Return [x, y] of the center of cell containing provided text 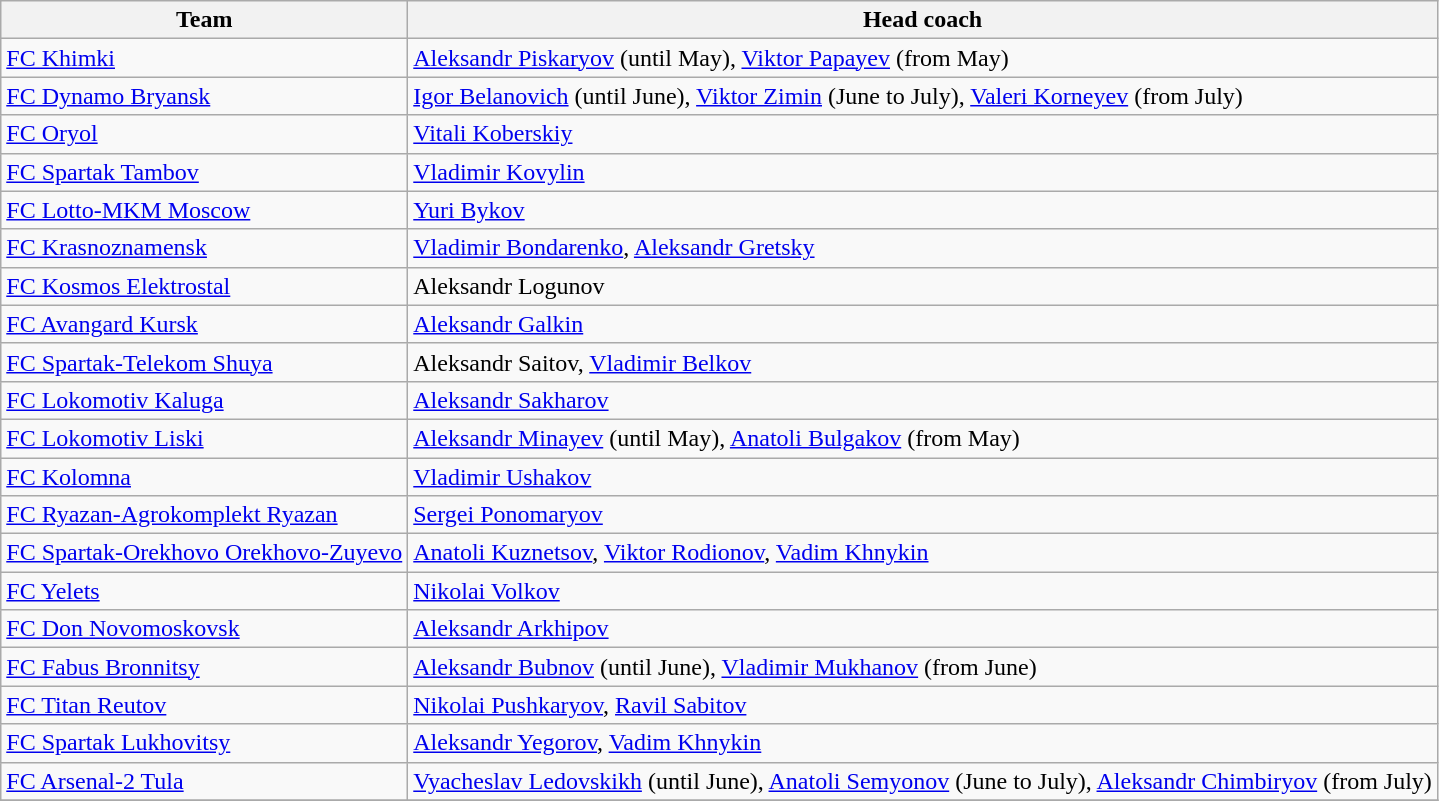
Sergei Ponomaryov [923, 515]
FC Lotto-MKM Moscow [204, 210]
Vyacheslav Ledovskikh (until June), Anatoli Semyonov (June to July), Aleksandr Chimbiryov (from July) [923, 781]
Vladimir Kovylin [923, 172]
FC Don Novomoskovsk [204, 629]
Team [204, 20]
FC Krasnoznamensk [204, 248]
FC Oryol [204, 134]
FC Titan Reutov [204, 705]
Aleksandr Bubnov (until June), Vladimir Mukhanov (from June) [923, 667]
Aleksandr Saitov, Vladimir Belkov [923, 362]
FC Lokomotiv Kaluga [204, 400]
Vitali Koberskiy [923, 134]
FC Kosmos Elektrostal [204, 286]
FC Yelets [204, 591]
FC Ryazan-Agrokomplekt Ryazan [204, 515]
Vladimir Ushakov [923, 477]
FC Spartak-Orekhovo Orekhovo-Zuyevo [204, 553]
Aleksandr Sakharov [923, 400]
FC Dynamo Bryansk [204, 96]
Aleksandr Arkhipov [923, 629]
Aleksandr Galkin [923, 324]
FC Spartak Tambov [204, 172]
FC Kolomna [204, 477]
FC Avangard Kursk [204, 324]
Igor Belanovich (until June), Viktor Zimin (June to July), Valeri Korneyev (from July) [923, 96]
FC Khimki [204, 58]
Head coach [923, 20]
FC Lokomotiv Liski [204, 438]
Anatoli Kuznetsov, Viktor Rodionov, Vadim Khnykin [923, 553]
FC Spartak-Telekom Shuya [204, 362]
FC Arsenal-2 Tula [204, 781]
Nikolai Volkov [923, 591]
Vladimir Bondarenko, Aleksandr Gretsky [923, 248]
Yuri Bykov [923, 210]
FC Spartak Lukhovitsy [204, 743]
Aleksandr Piskaryov (until May), Viktor Papayev (from May) [923, 58]
Aleksandr Yegorov, Vadim Khnykin [923, 743]
Nikolai Pushkaryov, Ravil Sabitov [923, 705]
Aleksandr Logunov [923, 286]
FC Fabus Bronnitsy [204, 667]
Aleksandr Minayev (until May), Anatoli Bulgakov (from May) [923, 438]
